Detect which cell encompasses the target text, then output its (x, y) center coordinate. 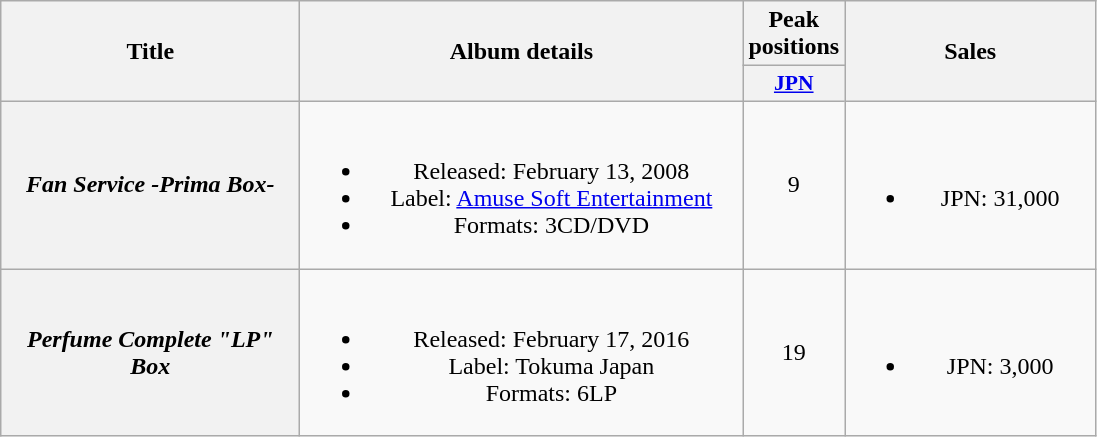
Sales (970, 52)
Fan Service -Prima Box- (150, 184)
Perfume Complete "LP" Box (150, 352)
JPN (794, 84)
9 (794, 184)
19 (794, 352)
Title (150, 52)
JPN: 31,000 (970, 184)
Album details (522, 52)
Peak positions (794, 34)
JPN: 3,000 (970, 352)
Released: February 13, 2008 Label: Amuse Soft EntertainmentFormats: 3CD/DVD (522, 184)
Released: February 17, 2016 Label: Tokuma JapanFormats: 6LP (522, 352)
